Identify which cell holds the provided text, then report its (X, Y) central coordinate. 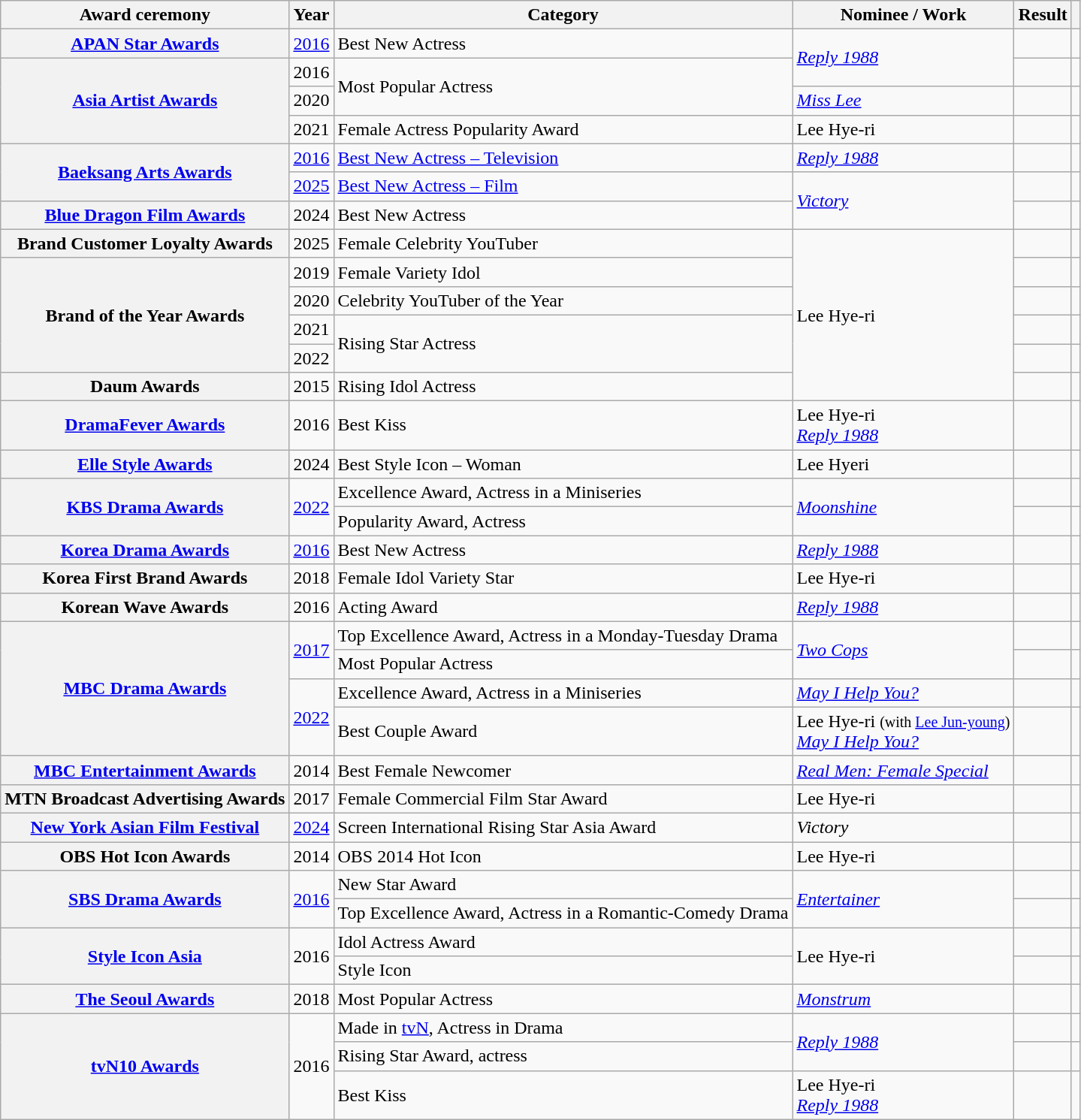
Best Style Icon – Woman (563, 464)
Style Icon Asia (145, 956)
May I Help You? (903, 693)
Miss Lee (903, 101)
Made in tvN, Actress in Drama (563, 1028)
Elle Style Awards (145, 464)
DramaFever Awards (145, 425)
Female Variety Idol (563, 272)
Celebrity YouTuber of the Year (563, 300)
Result (1043, 15)
Korea First Brand Awards (145, 578)
New Star Award (563, 885)
tvN10 Awards (145, 1067)
Best Couple Award (563, 732)
Moonshine (903, 507)
Blue Dragon Film Awards (145, 215)
Best New Actress – Television (563, 158)
Brand of the Year Awards (145, 315)
Nominee / Work (903, 15)
Year (311, 15)
OBS 2014 Hot Icon (563, 856)
Baeksang Arts Awards (145, 172)
Brand Customer Loyalty Awards (145, 243)
MTN Broadcast Advertising Awards (145, 798)
Korean Wave Awards (145, 607)
Monstrum (903, 999)
OBS Hot Icon Awards (145, 856)
Lee Hyeri (903, 464)
Best New Actress – Film (563, 186)
New York Asian Film Festival (145, 827)
KBS Drama Awards (145, 507)
Lee Hye-ri (with Lee Jun-young)May I Help You? (903, 732)
Asia Artist Awards (145, 101)
Entertainer (903, 899)
Style Icon (563, 971)
Two Cops (903, 650)
Rising Idol Actress (563, 387)
Top Excellence Award, Actress in a Romantic-Comedy Drama (563, 913)
Award ceremony (145, 15)
2019 (311, 272)
2015 (311, 387)
MBC Drama Awards (145, 688)
Female Actress Popularity Award (563, 129)
Screen International Rising Star Asia Award (563, 827)
APAN Star Awards (145, 44)
Rising Star Actress (563, 343)
The Seoul Awards (145, 999)
Female Celebrity YouTuber (563, 243)
Best Female Newcomer (563, 770)
Female Idol Variety Star (563, 578)
Rising Star Award, actress (563, 1056)
Idol Actress Award (563, 942)
Female Commercial Film Star Award (563, 798)
Real Men: Female Special (903, 770)
Category (563, 15)
Top Excellence Award, Actress in a Monday-Tuesday Drama (563, 635)
MBC Entertainment Awards (145, 770)
Daum Awards (145, 387)
Acting Award (563, 607)
Korea Drama Awards (145, 550)
Popularity Award, Actress (563, 521)
SBS Drama Awards (145, 899)
